Identify which cell holds the provided text, then report its [X, Y] central coordinate. 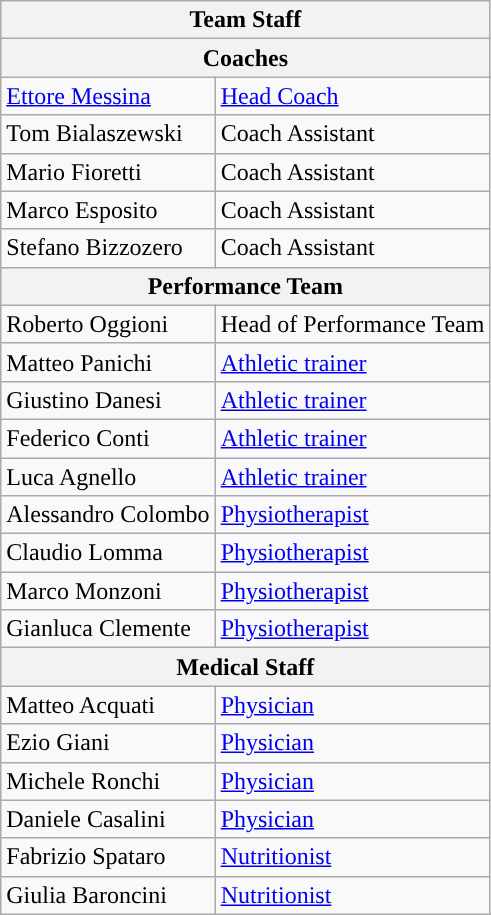
Head of Performance Team [352, 324]
Giulia Baroncini [108, 895]
Michele Ronchi [108, 781]
Performance Team [246, 286]
Mario Fioretti [108, 172]
Roberto Oggioni [108, 324]
Head Coach [352, 96]
Marco Esposito [108, 210]
Federico Conti [108, 438]
Claudio Lomma [108, 553]
Daniele Casalini [108, 819]
Gianluca Clemente [108, 629]
Coaches [246, 58]
Alessandro Colombo [108, 515]
Tom Bialaszewski [108, 134]
Giustino Danesi [108, 400]
Ettore Messina [108, 96]
Fabrizio Spataro [108, 857]
Matteo Acquati [108, 705]
Team Staff [246, 20]
Luca Agnello [108, 477]
Ezio Giani [108, 743]
Matteo Panichi [108, 362]
Medical Staff [246, 667]
Stefano Bizzozero [108, 248]
Marco Monzoni [108, 591]
